For the text-containing cell, return its midpoint in [x, y] coordinate format. 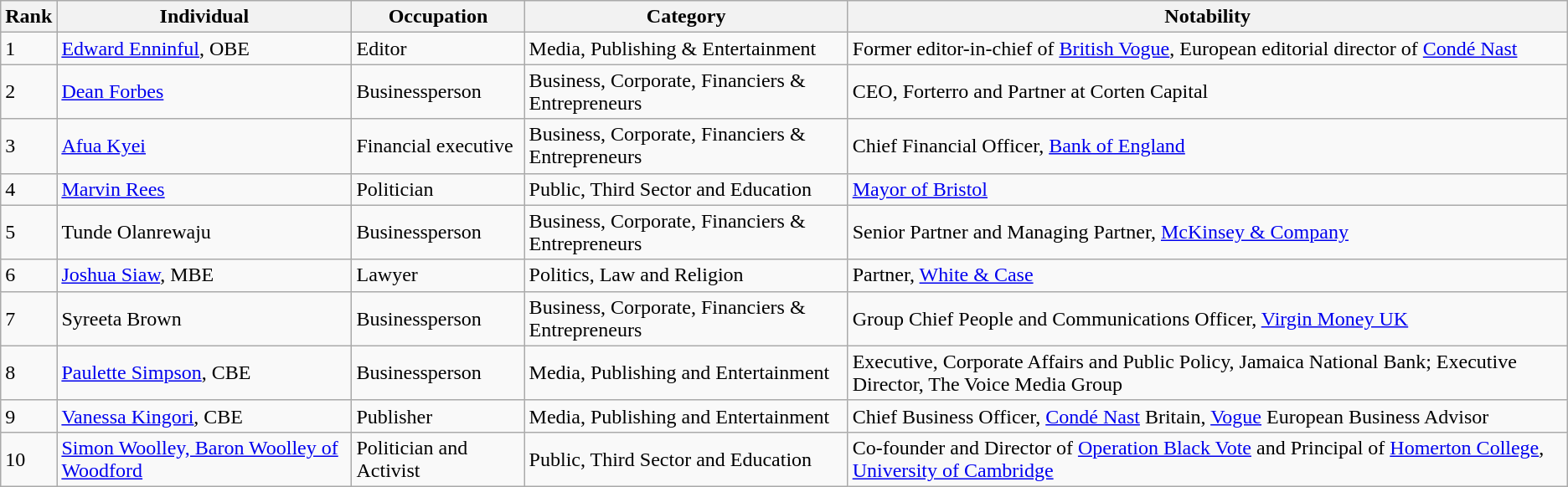
Politician [438, 189]
Media, Publishing & Entertainment [686, 49]
Lawyer [438, 275]
Chief Financial Officer, Bank of England [1208, 146]
6 [28, 275]
CEO, Forterro and Partner at Corten Capital [1208, 92]
9 [28, 416]
Paulette Simpson, CBE [204, 373]
Mayor of Bristol [1208, 189]
5 [28, 233]
3 [28, 146]
Politician and Activist [438, 459]
8 [28, 373]
Partner, White & Case [1208, 275]
Chief Business Officer, Condé Nast Britain, Vogue European Business Advisor [1208, 416]
Notability [1208, 17]
Co-founder and Director of Operation Black Vote and Principal of Homerton College, University of Cambridge [1208, 459]
Marvin Rees [204, 189]
Editor [438, 49]
Tunde Olanrewaju [204, 233]
7 [28, 318]
Category [686, 17]
Syreeta Brown [204, 318]
Financial executive [438, 146]
Former editor-in-chief of British Vogue, European editorial director of Condé Nast [1208, 49]
Individual [204, 17]
10 [28, 459]
Dean Forbes [204, 92]
Senior Partner and Managing Partner, McKinsey & Company [1208, 233]
1 [28, 49]
Joshua Siaw, MBE [204, 275]
2 [28, 92]
Group Chief People and Communications Officer, Virgin Money UK [1208, 318]
Politics, Law and Religion [686, 275]
Simon Woolley, Baron Woolley of Woodford [204, 459]
Executive, Corporate Affairs and Public Policy, Jamaica National Bank; Executive Director, The Voice Media Group [1208, 373]
Edward Enninful, OBE [204, 49]
4 [28, 189]
Rank [28, 17]
Publisher [438, 416]
Occupation [438, 17]
Afua Kyei [204, 146]
Vanessa Kingori, CBE [204, 416]
